Provide the [x, y] coordinate of the cell's center where the given text is located.  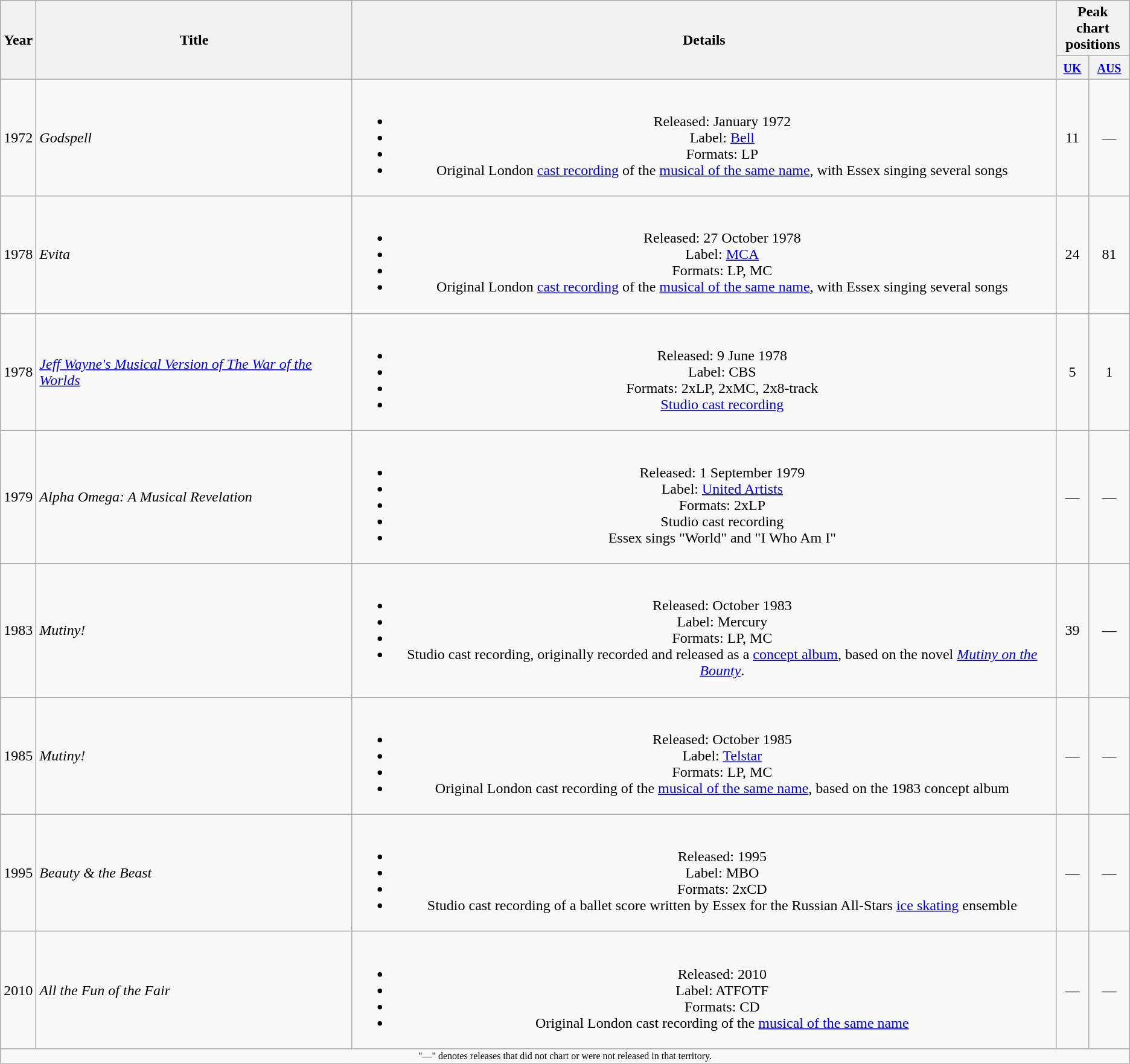
Godspell [194, 138]
Released: October 1985Label: TelstarFormats: LP, MCOriginal London cast recording of the musical of the same name, based on the 1983 concept album [704, 756]
1995 [18, 873]
1 [1109, 372]
24 [1072, 255]
Released: 1995Label: MBOFormats: 2xCDStudio cast recording of a ballet score written by Essex for the Russian All-Stars ice skating ensemble [704, 873]
Released: 9 June 1978Label: CBSFormats: 2xLP, 2xMC, 2x8-trackStudio cast recording [704, 372]
Released: January 1972Label: BellFormats: LPOriginal London cast recording of the musical of the same name, with Essex singing several songs [704, 138]
Released: 27 October 1978Label: MCAFormats: LP, MCOriginal London cast recording of the musical of the same name, with Essex singing several songs [704, 255]
Alpha Omega: A Musical Revelation [194, 497]
Jeff Wayne's Musical Version of The War of the Worlds [194, 372]
Evita [194, 255]
All the Fun of the Fair [194, 990]
Peak chartpositions [1093, 28]
Details [704, 40]
1979 [18, 497]
39 [1072, 630]
81 [1109, 255]
11 [1072, 138]
Year [18, 40]
AUS [1109, 68]
Released: 1 September 1979Label: United ArtistsFormats: 2xLPStudio cast recordingEssex sings "World" and "I Who Am I" [704, 497]
1972 [18, 138]
Title [194, 40]
UK [1072, 68]
Released: 2010Label: ATFOTFFormats: CDOriginal London cast recording of the musical of the same name [704, 990]
"—" denotes releases that did not chart or were not released in that territory. [565, 1056]
1985 [18, 756]
5 [1072, 372]
2010 [18, 990]
1983 [18, 630]
Beauty & the Beast [194, 873]
